Find where the given text appears and provide that cell's center as (X, Y) coordinate. 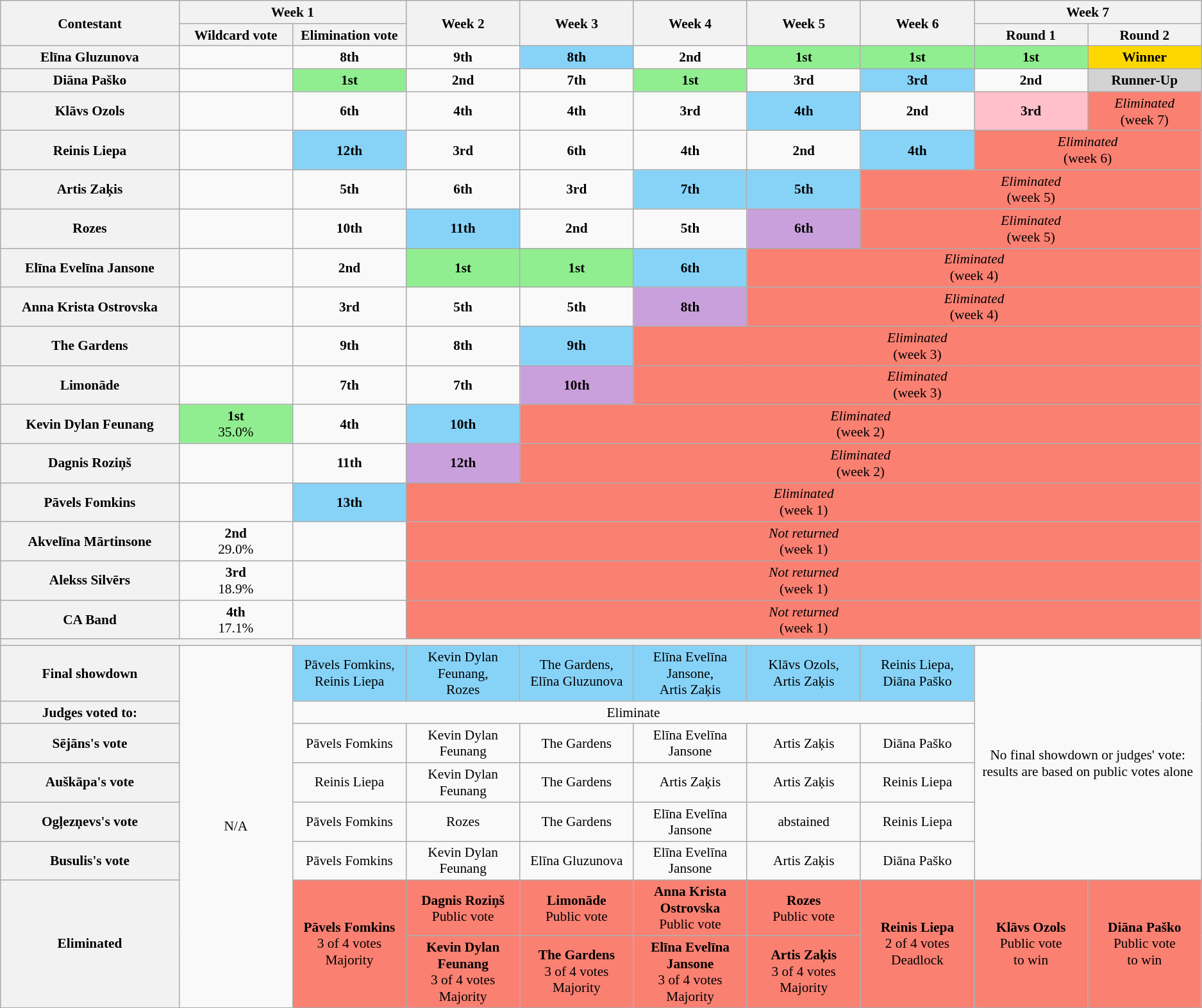
Anna Krista Ostrovska (90, 306)
Dagnis RoziņšPublic vote (463, 909)
Eliminated(week 7) (1145, 112)
Klāvs OzolsPublic voteto win (1031, 945)
RozesPublic vote (804, 909)
abstained (804, 822)
4th17.1% (236, 620)
N/A (236, 827)
1st35.0% (236, 424)
Klāvs Ozols,Artis Zaķis (804, 674)
Elīna Evelīna Jansone3 of 4 votesMajority (690, 971)
Kevin Dylan Feunang3 of 4 votesMajority (463, 971)
Wildcard vote (236, 35)
Pāvels Fomkins3 of 4 votesMajority (349, 945)
Week 3 (577, 23)
Round 1 (1031, 35)
Busulis's vote (90, 861)
Artis Zaķis3 of 4 votesMajority (804, 971)
Eliminated (90, 945)
The Gardens3 of 4 votesMajority (577, 971)
Runner-Up (1145, 81)
Week 4 (690, 23)
Judges voted to: (90, 713)
13th (349, 502)
Final showdown (90, 674)
Klāvs Ozols (90, 112)
Contestant (90, 23)
Eliminate (633, 713)
The Gardens,Elīna Gluzunova (577, 674)
CA Band (90, 620)
Anna Krista OstrovskaPublic vote (690, 909)
Eliminated(week 6) (1088, 150)
Week 2 (463, 23)
Eliminated(week 1) (804, 502)
Alekss Silvērs (90, 581)
Elīna Evelīna Jansone,Artis Zaķis (690, 674)
Week 7 (1088, 12)
Limonāde (90, 384)
Ogļezņevs's vote (90, 822)
Diāna PaškoPublic voteto win (1145, 945)
Sējāns's vote (90, 743)
No final showdown or judges' vote:results are based on public votes alone (1088, 763)
Pāvels Fomkins,Reinis Liepa (349, 674)
Winner (1145, 58)
Kevin Dylan Feunang,Rozes (463, 674)
Reinis Liepa,Diāna Paško (917, 674)
Dagnis Roziņš (90, 463)
Elimination vote (349, 35)
Week 6 (917, 23)
Round 2 (1145, 35)
Auškāpa's vote (90, 783)
3rd18.9% (236, 581)
Week 1 (292, 12)
LimonādePublic vote (577, 909)
Reinis Liepa2 of 4 votesDeadlock (917, 945)
Akvelīna Mārtinsone (90, 541)
Week 5 (804, 23)
2nd29.0% (236, 541)
